Find where the given text appears and provide that cell's center as (x, y) coordinate. 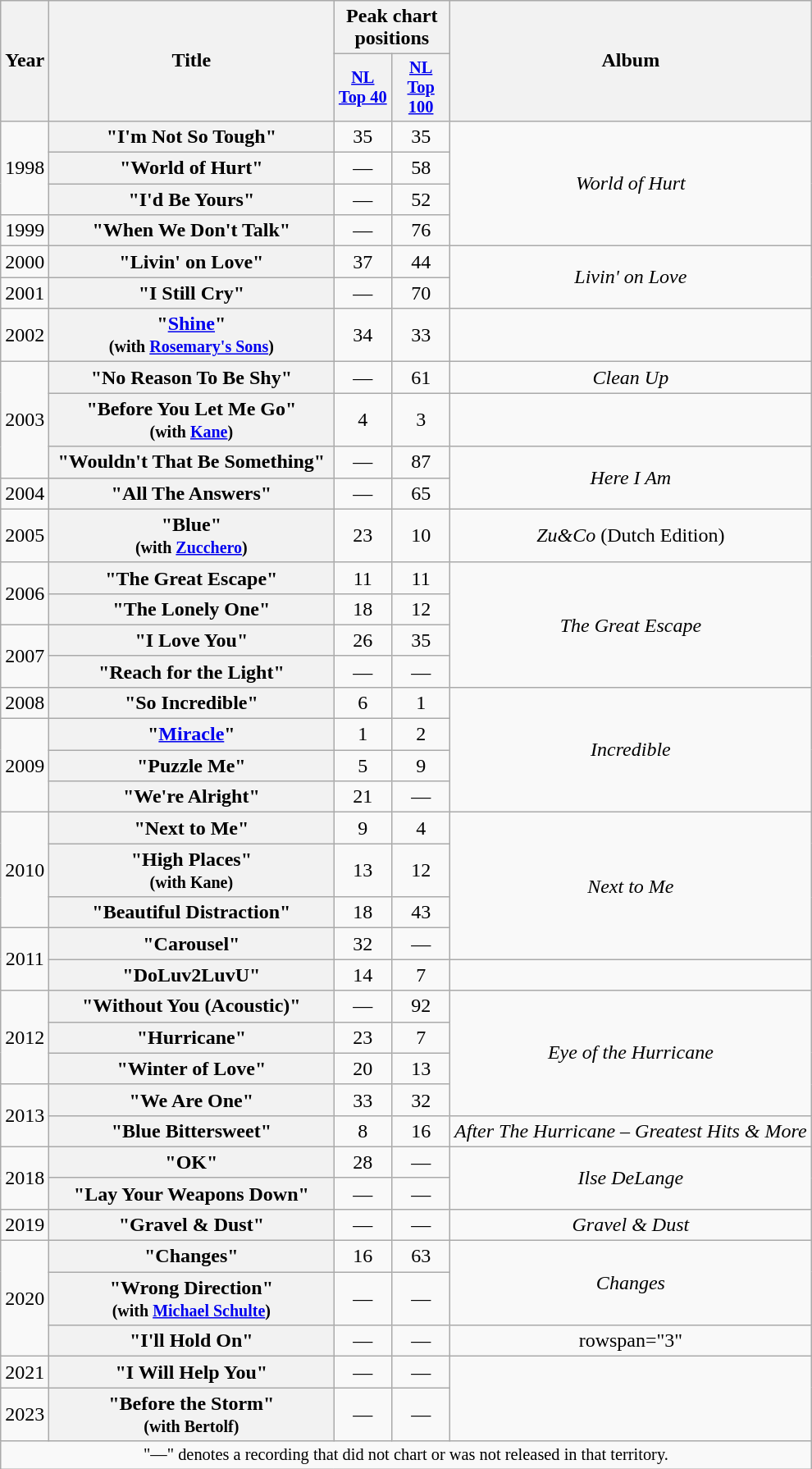
"The Great Escape" (192, 578)
The Great Escape (632, 625)
"So Incredible" (192, 702)
NLTop 100 (422, 88)
2013 (25, 1115)
2018 (25, 1178)
"All The Answers" (192, 493)
43 (422, 913)
2006 (25, 593)
"I'll Hold On" (192, 1341)
"—" denotes a recording that did not chart or was not released in that territory. (406, 1455)
Ilse DeLange (632, 1178)
2007 (25, 656)
"Lay Your Weapons Down" (192, 1193)
Changes (632, 1284)
Next to Me (632, 886)
3 (422, 420)
"Changes" (192, 1256)
Album (632, 61)
2003 (25, 420)
8 (363, 1131)
"Reach for the Light" (192, 671)
2002 (25, 335)
NLTop 40 (363, 88)
2021 (25, 1372)
"We're Alright" (192, 797)
2023 (25, 1415)
"I'd Be Yours" (192, 199)
2001 (25, 293)
"Before the Storm"(with Bertolf) (192, 1415)
"Next to Me" (192, 828)
2009 (25, 766)
"Winter of Love" (192, 1069)
1998 (25, 167)
2008 (25, 702)
Livin' on Love (632, 277)
21 (363, 797)
"Wrong Direction"(with Michael Schulte) (192, 1298)
"Livin' on Love" (192, 262)
World of Hurt (632, 183)
1999 (25, 231)
2011 (25, 959)
"Without You (Acoustic)" (192, 1006)
Zu&Co (Dutch Edition) (632, 535)
26 (363, 640)
After The Hurricane – Greatest Hits & More (632, 1131)
2000 (25, 262)
87 (422, 462)
61 (422, 378)
"Gravel & Dust" (192, 1224)
Incredible (632, 749)
52 (422, 199)
14 (363, 975)
"Hurricane" (192, 1037)
"I Will Help You" (192, 1372)
"When We Don't Talk" (192, 231)
"World of Hurt" (192, 168)
"Blue"(with Zucchero) (192, 535)
"No Reason To Be Shy" (192, 378)
"Blue Bittersweet" (192, 1131)
"Miracle" (192, 734)
65 (422, 493)
"The Lonely One" (192, 609)
"I Love You" (192, 640)
"Wouldn't That Be Something" (192, 462)
63 (422, 1256)
5 (363, 766)
"Carousel" (192, 944)
rowspan="3" (632, 1341)
20 (363, 1069)
Here I Am (632, 478)
Peak chart positions (392, 28)
10 (422, 535)
70 (422, 293)
34 (363, 335)
"OK" (192, 1162)
6 (363, 702)
2010 (25, 870)
37 (363, 262)
Title (192, 61)
92 (422, 1006)
2 (422, 734)
44 (422, 262)
Year (25, 61)
28 (363, 1162)
2004 (25, 493)
"Before You Let Me Go"(with Kane) (192, 420)
2012 (25, 1037)
"Puzzle Me" (192, 766)
"We Are One" (192, 1100)
Eye of the Hurricane (632, 1053)
Gravel & Dust (632, 1224)
"I'm Not So Tough" (192, 136)
76 (422, 231)
"DoLuv2LuvU" (192, 975)
2005 (25, 535)
"Beautiful Distraction" (192, 913)
2020 (25, 1298)
58 (422, 168)
"Shine"(with Rosemary's Sons) (192, 335)
"I Still Cry" (192, 293)
2019 (25, 1224)
"High Places"(with Kane) (192, 870)
Clean Up (632, 378)
